Determine the [x, y] coordinate at the center of the cell enclosing the given text.  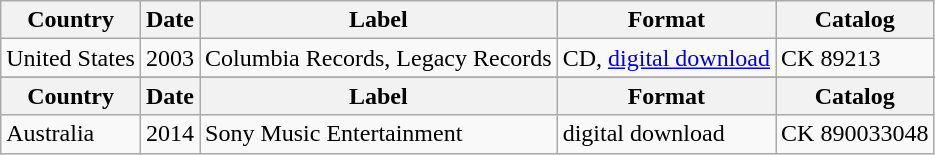
2003 [170, 58]
2014 [170, 134]
Columbia Records, Legacy Records [379, 58]
CK 89213 [855, 58]
CK 890033048 [855, 134]
CD, digital download [666, 58]
Australia [71, 134]
Sony Music Entertainment [379, 134]
United States [71, 58]
digital download [666, 134]
